Find where the given text appears and provide that cell's center as (x, y) coordinate. 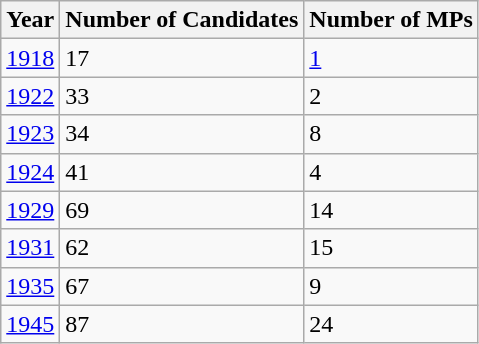
1 (392, 58)
Number of MPs (392, 20)
15 (392, 248)
1931 (30, 248)
67 (182, 286)
41 (182, 172)
2 (392, 96)
9 (392, 286)
Number of Candidates (182, 20)
1922 (30, 96)
1945 (30, 324)
1923 (30, 134)
1929 (30, 210)
1924 (30, 172)
17 (182, 58)
8 (392, 134)
1918 (30, 58)
87 (182, 324)
24 (392, 324)
4 (392, 172)
34 (182, 134)
33 (182, 96)
14 (392, 210)
69 (182, 210)
Year (30, 20)
1935 (30, 286)
62 (182, 248)
